Find where the given text appears and provide that cell's center as (X, Y) coordinate. 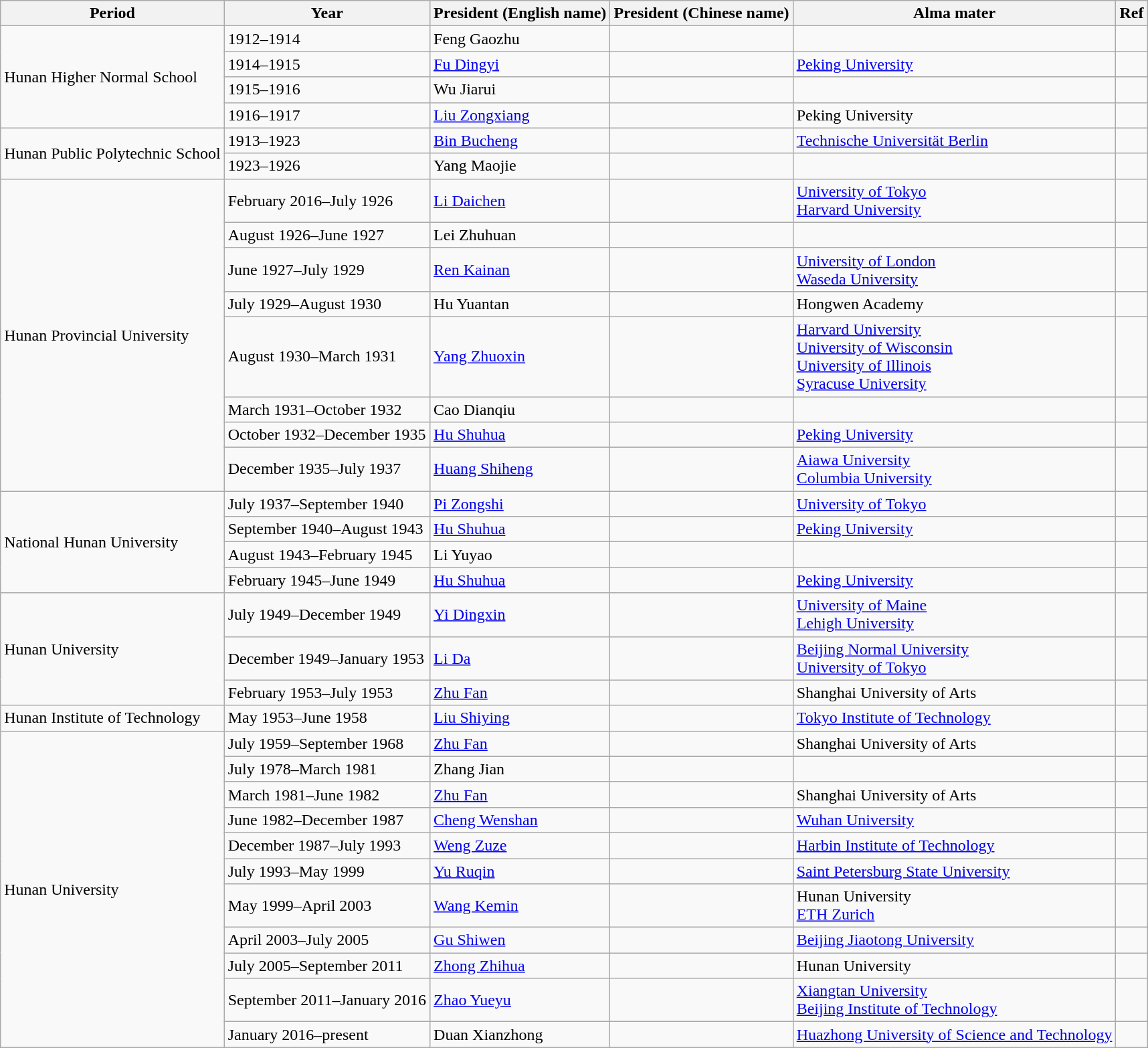
December 1935–July 1937 (326, 470)
June 1927–July 1929 (326, 269)
May 1953–June 1958 (326, 718)
Alma mater (954, 13)
Hu Yuantan (520, 304)
Cheng Wenshan (520, 820)
March 1981–June 1982 (326, 794)
Hunan Higher Normal School (112, 77)
February 1953–July 1953 (326, 693)
Hunan UniversityETH Zurich (954, 906)
Saint Petersburg State University (954, 871)
Aiawa UniversityColumbia University (954, 470)
Pi Zongshi (520, 504)
Liu Zongxiang (520, 115)
May 1999–April 2003 (326, 906)
Technische Universität Berlin (954, 141)
December 1987–July 1993 (326, 845)
1912–1914 (326, 39)
June 1982–December 1987 (326, 820)
Duan Xianzhong (520, 1035)
July 2005–September 2011 (326, 966)
Hunan Institute of Technology (112, 718)
Xiangtan UniversityBeijing Institute of Technology (954, 1000)
Ref (1132, 13)
Lei Zhuhuan (520, 235)
Fu Dingyi (520, 64)
September 2011–January 2016 (326, 1000)
University of MaineLehigh University (954, 614)
Li Yuyao (520, 555)
Tokyo Institute of Technology (954, 718)
August 1930–March 1931 (326, 356)
President (English name) (520, 13)
October 1932–December 1935 (326, 435)
Harvard UniversityUniversity of WisconsinUniversity of IllinoisSyracuse University (954, 356)
1915–1916 (326, 90)
September 1940–August 1943 (326, 529)
Yi Dingxin (520, 614)
February 1945–June 1949 (326, 580)
July 1993–May 1999 (326, 871)
1923–1926 (326, 166)
Zhao Yueyu (520, 1000)
Li Daichen (520, 201)
Beijing Normal UniversityUniversity of Tokyo (954, 659)
April 2003–July 2005 (326, 940)
Year (326, 13)
Ren Kainan (520, 269)
Yang Zhuoxin (520, 356)
Period (112, 13)
1913–1923 (326, 141)
January 2016–present (326, 1035)
Feng Gaozhu (520, 39)
University of Tokyo (954, 504)
Wu Jiarui (520, 90)
Hongwen Academy (954, 304)
March 1931–October 1932 (326, 409)
Beijing Jiaotong University (954, 940)
Yu Ruqin (520, 871)
1914–1915 (326, 64)
Bin Bucheng (520, 141)
National Hunan University (112, 542)
University of LondonWaseda University (954, 269)
Wuhan University (954, 820)
1916–1917 (326, 115)
Zhong Zhihua (520, 966)
February 2016–July 1926 (326, 201)
Zhang Jian (520, 769)
July 1949–December 1949 (326, 614)
July 1929–August 1930 (326, 304)
Hunan Public Polytechnic School (112, 153)
Gu Shiwen (520, 940)
President (Chinese name) (701, 13)
Weng Zuze (520, 845)
August 1943–February 1945 (326, 555)
Yang Maojie (520, 166)
Huang Shiheng (520, 470)
Li Da (520, 659)
July 1959–September 1968 (326, 744)
Cao Dianqiu (520, 409)
Hunan Provincial University (112, 335)
August 1926–June 1927 (326, 235)
July 1937–September 1940 (326, 504)
Huazhong University of Science and Technology (954, 1035)
Liu Shiying (520, 718)
Harbin Institute of Technology (954, 845)
December 1949–January 1953 (326, 659)
University of TokyoHarvard University (954, 201)
Wang Kemin (520, 906)
July 1978–March 1981 (326, 769)
